Scan for the cell matching the given text and deliver its [X, Y] coordinate at center. 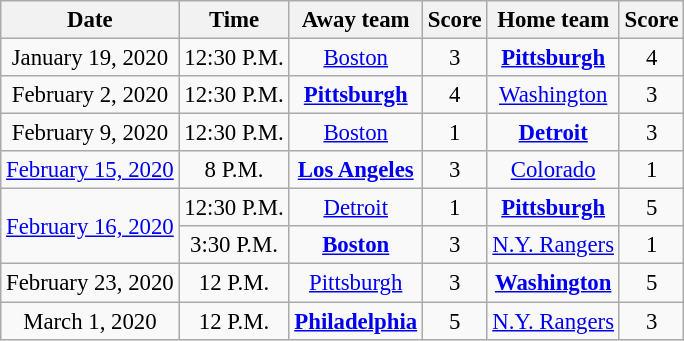
February 16, 2020 [90, 226]
February 2, 2020 [90, 95]
Philadelphia [356, 321]
Away team [356, 20]
3:30 P.M. [234, 245]
January 19, 2020 [90, 58]
February 9, 2020 [90, 133]
Los Angeles [356, 170]
February 15, 2020 [90, 170]
March 1, 2020 [90, 321]
Date [90, 20]
Home team [553, 20]
February 23, 2020 [90, 283]
8 P.M. [234, 170]
Time [234, 20]
Colorado [553, 170]
